Capture the cell that displays the provided text and extract its [x, y] central coordinate. 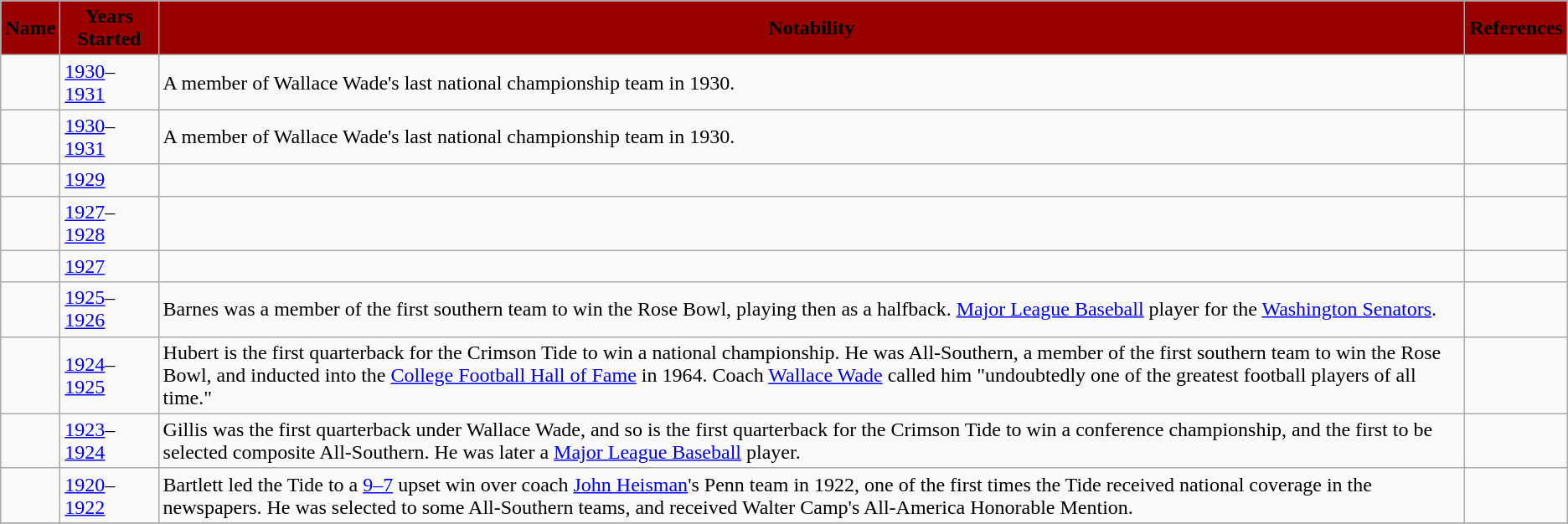
Notability [812, 28]
1927 [109, 266]
1923–1924 [109, 440]
1924–1925 [109, 375]
1927–1928 [109, 223]
1929 [109, 180]
Name [30, 28]
1920–1922 [109, 496]
1925–1926 [109, 310]
References [1516, 28]
Years Started [109, 28]
